Search for the cell housing the specified text and yield its (X, Y) center coordinate. 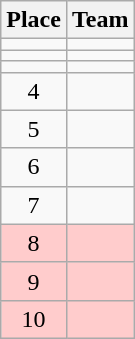
6 (34, 167)
Team (100, 20)
5 (34, 129)
7 (34, 205)
Place (34, 20)
9 (34, 281)
10 (34, 319)
8 (34, 243)
4 (34, 91)
